For the text-containing cell, return its midpoint in [x, y] coordinate format. 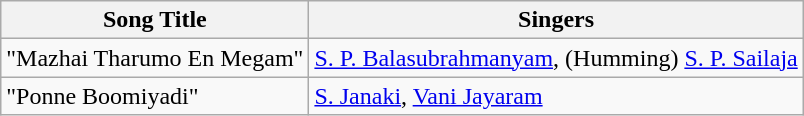
Song Title [155, 20]
Singers [556, 20]
"Mazhai Tharumo En Megam" [155, 58]
S. P. Balasubrahmanyam, (Humming) S. P. Sailaja [556, 58]
S. Janaki, Vani Jayaram [556, 96]
"Ponne Boomiyadi" [155, 96]
